Output the [x, y] coordinate of the center of the cell containing the given text.  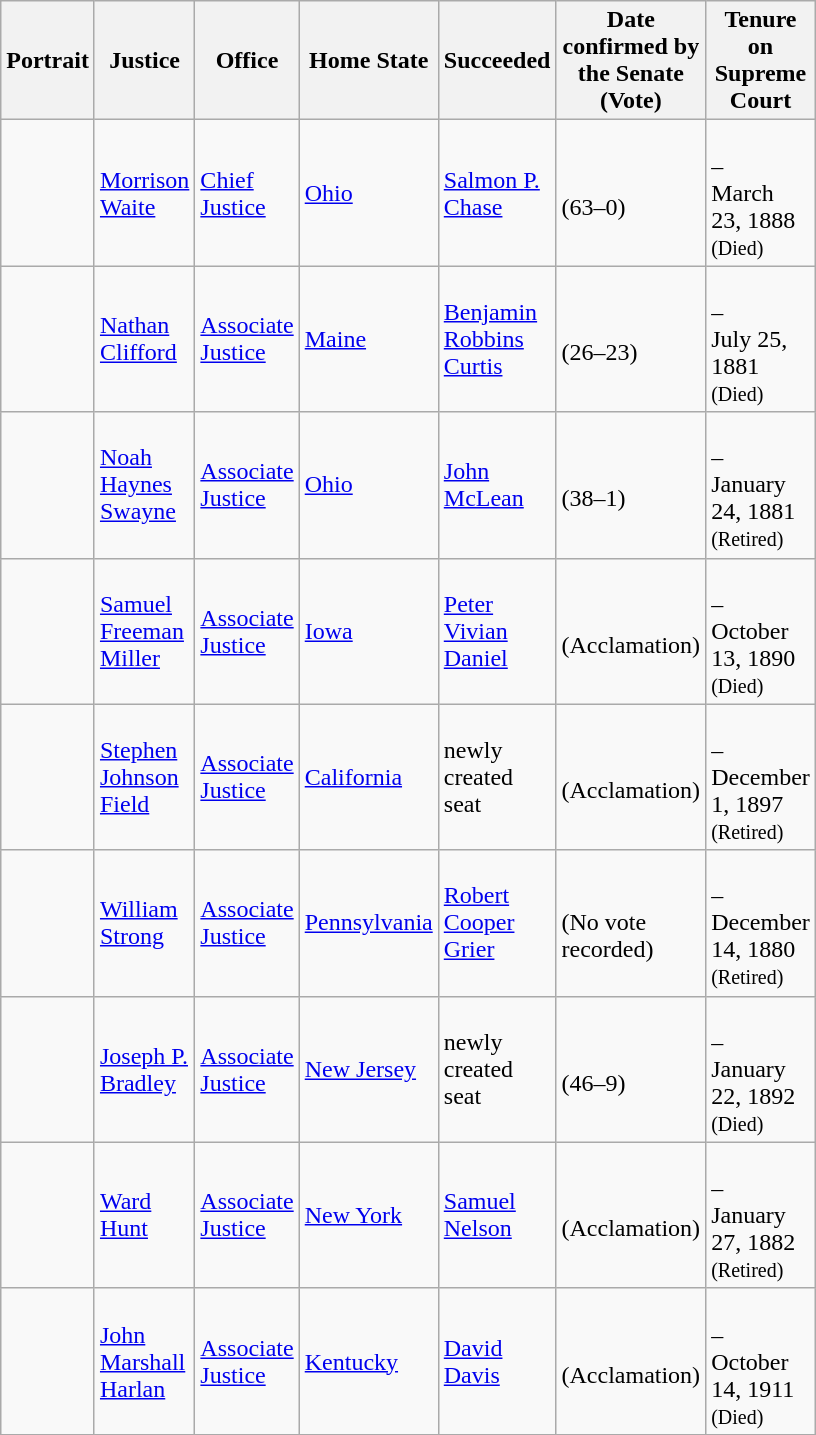
Morrison Waite [144, 193]
Tenure on Supreme Court [761, 60]
–December 14, 1880(Retired) [761, 923]
Noah Haynes Swayne [144, 485]
Justice [144, 60]
Date confirmed by the Senate(Vote) [631, 60]
Ward Hunt [144, 1215]
(63–0) [631, 193]
John Marshall Harlan [144, 1361]
Joseph P. Bradley [144, 1069]
Peter Vivian Daniel [497, 631]
Iowa [368, 631]
New York [368, 1215]
Home State [368, 60]
(26–23) [631, 339]
(46–9) [631, 1069]
Kentucky [368, 1361]
Pennsylvania [368, 923]
–December 1, 1897(Retired) [761, 777]
(No vote recorded) [631, 923]
John McLean [497, 485]
Samuel Freeman Miller [144, 631]
California [368, 777]
Robert Cooper Grier [497, 923]
Chief Justice [247, 193]
–January 22, 1892(Died) [761, 1069]
Nathan Clifford [144, 339]
Maine [368, 339]
–March 23, 1888(Died) [761, 193]
William Strong [144, 923]
Benjamin Robbins Curtis [497, 339]
–July 25, 1881(Died) [761, 339]
David Davis [497, 1361]
Office [247, 60]
Portrait [48, 60]
Salmon P. Chase [497, 193]
Succeeded [497, 60]
–October 14, 1911(Died) [761, 1361]
–January 24, 1881(Retired) [761, 485]
Stephen Johnson Field [144, 777]
–January 27, 1882(Retired) [761, 1215]
–October 13, 1890(Died) [761, 631]
New Jersey [368, 1069]
Samuel Nelson [497, 1215]
(38–1) [631, 485]
